Detect which cell encompasses the target text, then output its [x, y] center coordinate. 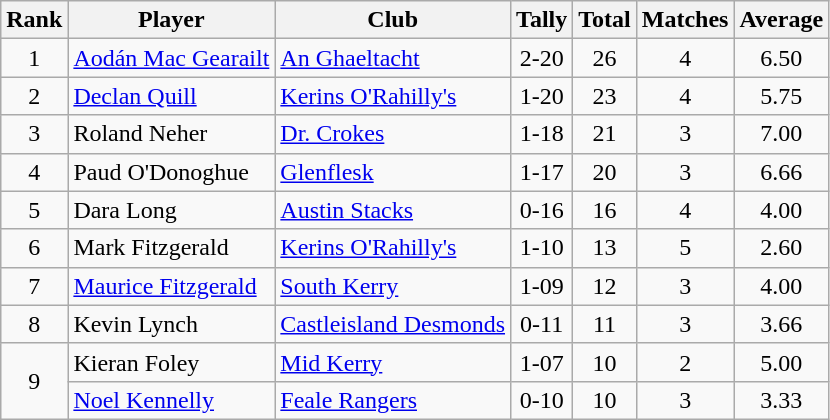
6.66 [782, 172]
8 [34, 324]
21 [605, 134]
1-07 [542, 362]
Feale Rangers [393, 400]
Dara Long [172, 210]
Total [605, 20]
5.75 [782, 96]
3.66 [782, 324]
Castleisland Desmonds [393, 324]
Roland Neher [172, 134]
1-18 [542, 134]
1-10 [542, 248]
7 [34, 286]
Rank [34, 20]
9 [34, 381]
0-11 [542, 324]
Aodán Mac Gearailt [172, 58]
3.33 [782, 400]
13 [605, 248]
Average [782, 20]
Tally [542, 20]
0-10 [542, 400]
An Ghaeltacht [393, 58]
Maurice Fitzgerald [172, 286]
Matches [685, 20]
2.60 [782, 248]
16 [605, 210]
6.50 [782, 58]
2-20 [542, 58]
Mark Fitzgerald [172, 248]
20 [605, 172]
Noel Kennelly [172, 400]
23 [605, 96]
1 [34, 58]
Dr. Crokes [393, 134]
1-20 [542, 96]
1-09 [542, 286]
11 [605, 324]
26 [605, 58]
0-16 [542, 210]
South Kerry [393, 286]
Paud O'Donoghue [172, 172]
Club [393, 20]
Player [172, 20]
Kevin Lynch [172, 324]
5.00 [782, 362]
Glenflesk [393, 172]
1-17 [542, 172]
Mid Kerry [393, 362]
Kieran Foley [172, 362]
Declan Quill [172, 96]
6 [34, 248]
12 [605, 286]
7.00 [782, 134]
Austin Stacks [393, 210]
